Search for the cell housing the specified text and yield its (x, y) center coordinate. 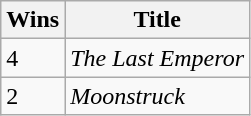
Moonstruck (158, 96)
2 (33, 96)
The Last Emperor (158, 58)
4 (33, 58)
Title (158, 20)
Wins (33, 20)
